Extract the (x, y) coordinate from the center of the cell holding the provided text.  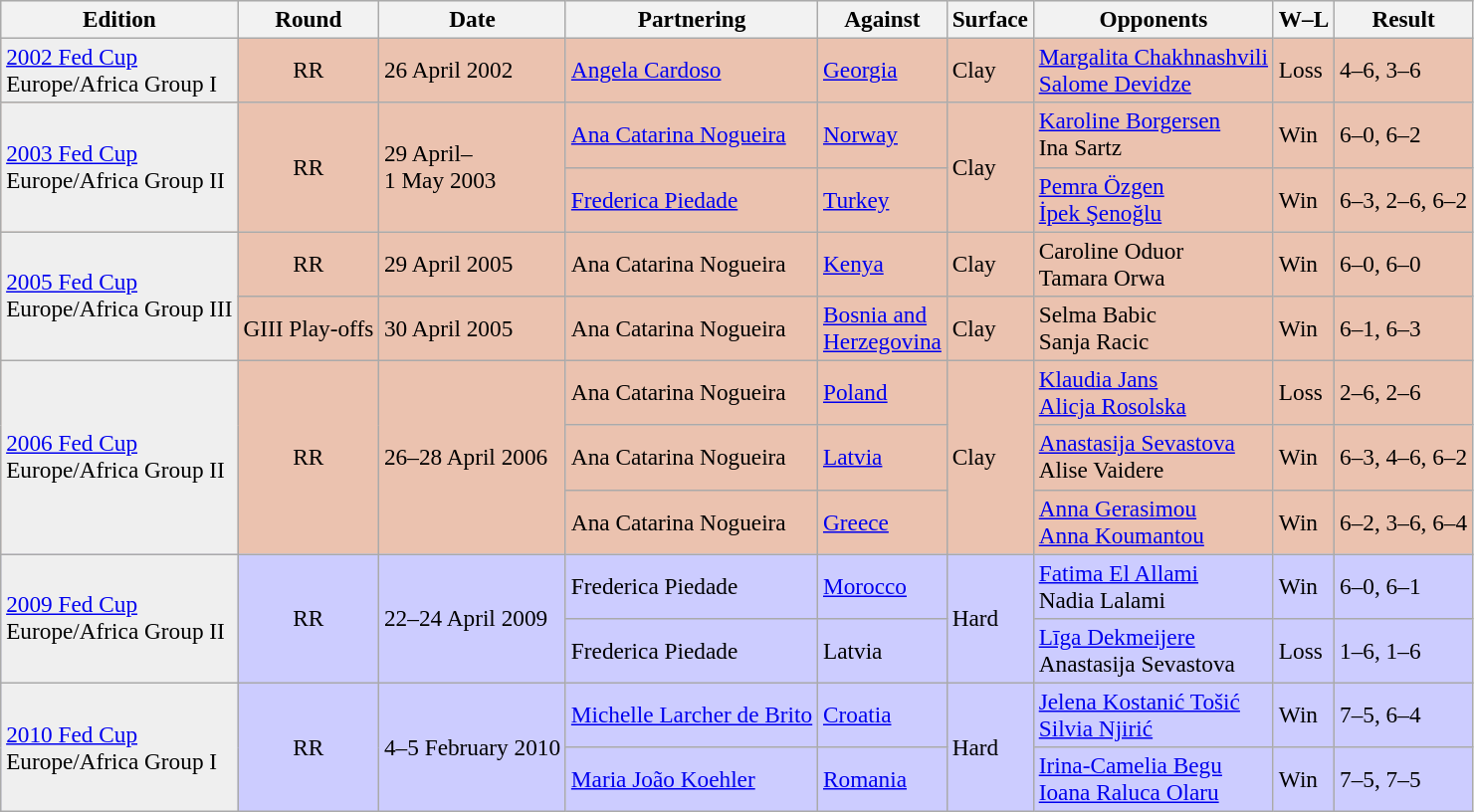
6–3, 2–6, 6–2 (1403, 199)
7–5, 6–4 (1403, 714)
Result (1403, 19)
6–0, 6–1 (1403, 585)
Angela Cardoso (691, 70)
Klaudia Jans Alicja Rosolska (1153, 392)
Maria João Koehler (691, 780)
6–1, 6–3 (1403, 328)
Croatia (883, 714)
Bosnia and Herzegovina (883, 328)
Morocco (883, 585)
Fatima El Allami Nadia Lalami (1153, 585)
2009 Fed CupEurope/Africa Group II (119, 618)
Jelena Kostanić Tošić Silvia Njirić (1153, 714)
26–28 April 2006 (473, 457)
GIII Play-offs (309, 328)
4–6, 3–6 (1403, 70)
Michelle Larcher de Brito (691, 714)
2–6, 2–6 (1403, 392)
2005 Fed CupEurope/Africa Group III (119, 296)
Georgia (883, 70)
2003 Fed CupEurope/Africa Group II (119, 167)
Opponents (1153, 19)
29 April–1 May 2003 (473, 167)
Edition (119, 19)
29 April 2005 (473, 263)
Turkey (883, 199)
Anna Gerasimou Anna Koumantou (1153, 521)
Poland (883, 392)
6–0, 6–0 (1403, 263)
Margalita Chakhnashvili Salome Devidze (1153, 70)
Norway (883, 135)
2002 Fed CupEurope/Africa Group I (119, 70)
Partnering (691, 19)
Irina-Camelia Begu Ioana Raluca Olaru (1153, 780)
2006 Fed CupEurope/Africa Group II (119, 457)
7–5, 7–5 (1403, 780)
Karoline Borgersen Ina Sartz (1153, 135)
W–L (1304, 19)
26 April 2002 (473, 70)
1–6, 1–6 (1403, 651)
6–2, 3–6, 6–4 (1403, 521)
Selma Babic Sanja Racic (1153, 328)
30 April 2005 (473, 328)
Round (309, 19)
22–24 April 2009 (473, 618)
4–5 February 2010 (473, 747)
Anastasija Sevastova Alise Vaidere (1153, 458)
Romania (883, 780)
6–0, 6–2 (1403, 135)
Pemra Özgen İpek Şenoğlu (1153, 199)
6–3, 4–6, 6–2 (1403, 458)
Surface (989, 19)
Caroline Oduor Tamara Orwa (1153, 263)
Against (883, 19)
Greece (883, 521)
Kenya (883, 263)
2010 Fed CupEurope/Africa Group I (119, 747)
Date (473, 19)
Līga Dekmeijere Anastasija Sevastova (1153, 651)
